Return [X, Y] of the center of cell containing provided text 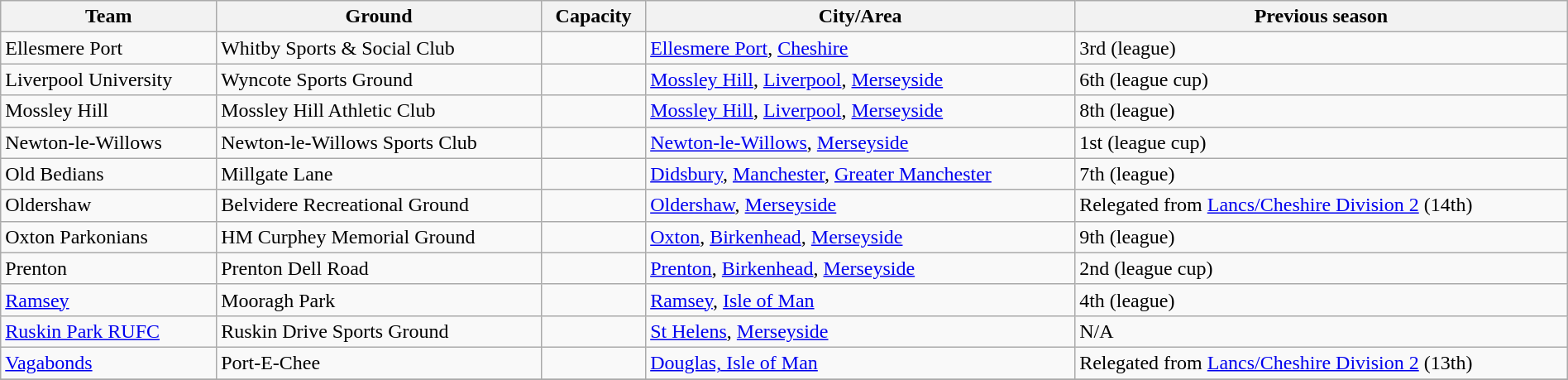
Oldershaw [109, 205]
Previous season [1322, 17]
Team [109, 17]
2nd (league cup) [1322, 268]
Newton-le-Willows, Merseyside [860, 142]
Capacity [593, 17]
Oxton Parkonians [109, 237]
3rd (league) [1322, 48]
Vagabonds [109, 363]
Ruskin Park RUFC [109, 331]
9th (league) [1322, 237]
Relegated from Lancs/Cheshire Division 2 (14th) [1322, 205]
Prenton Dell Road [379, 268]
6th (league cup) [1322, 79]
Newton-le-Willows [109, 142]
Ramsey [109, 300]
Millgate Lane [379, 174]
Wyncote Sports Ground [379, 79]
N/A [1322, 331]
Port-E-Chee [379, 363]
4th (league) [1322, 300]
Relegated from Lancs/Cheshire Division 2 (13th) [1322, 363]
Prenton, Birkenhead, Merseyside [860, 268]
Newton-le-Willows Sports Club [379, 142]
7th (league) [1322, 174]
Douglas, Isle of Man [860, 363]
Liverpool University [109, 79]
Whitby Sports & Social Club [379, 48]
8th (league) [1322, 111]
City/Area [860, 17]
Ellesmere Port, Cheshire [860, 48]
Oxton, Birkenhead, Merseyside [860, 237]
Oldershaw, Merseyside [860, 205]
Mossley Hill [109, 111]
St Helens, Merseyside [860, 331]
Mossley Hill Athletic Club [379, 111]
Old Bedians [109, 174]
Ellesmere Port [109, 48]
Ruskin Drive Sports Ground [379, 331]
Belvidere Recreational Ground [379, 205]
HM Curphey Memorial Ground [379, 237]
1st (league cup) [1322, 142]
Mooragh Park [379, 300]
Ramsey, Isle of Man [860, 300]
Didsbury, Manchester, Greater Manchester [860, 174]
Ground [379, 17]
Prenton [109, 268]
